Output the (x, y) coordinate of the center of the cell containing the given text.  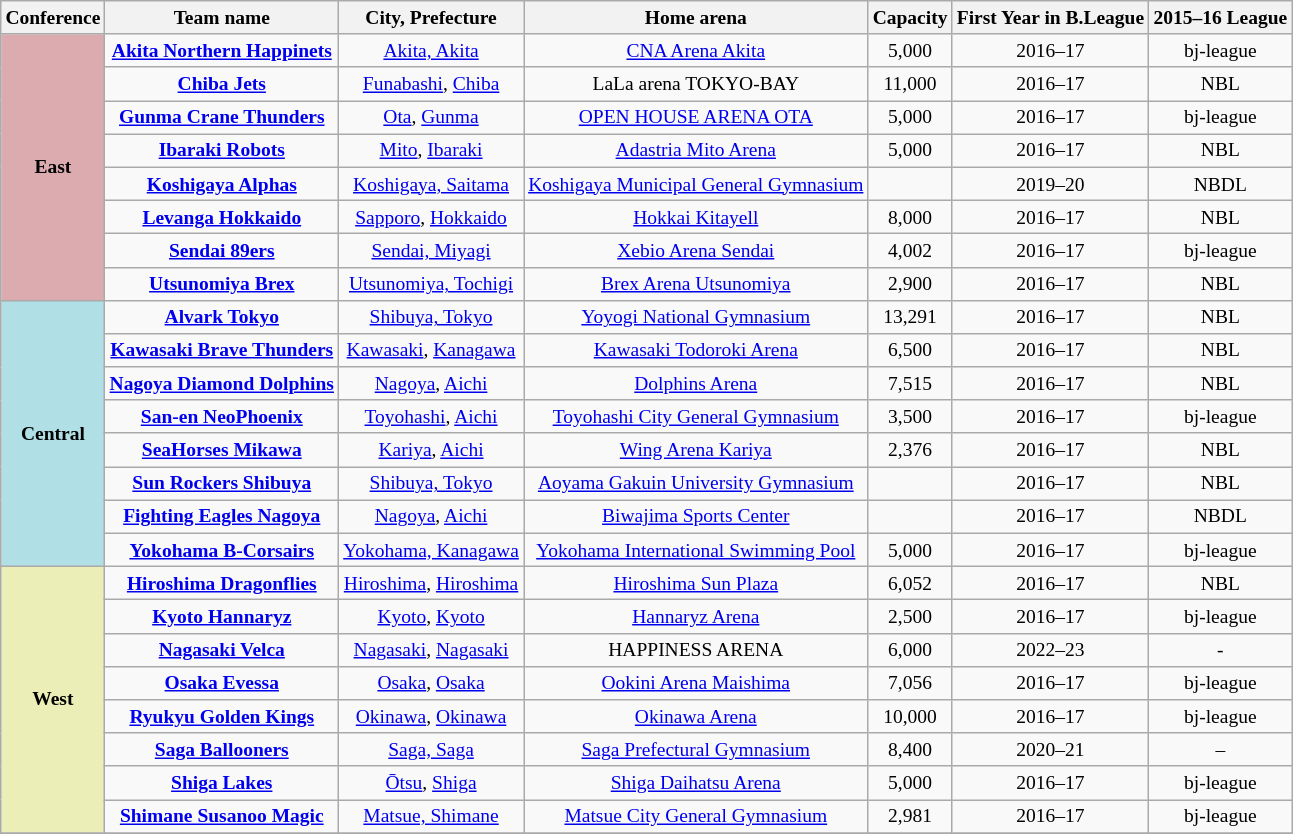
Adastria Mito Arena (696, 150)
Gunma Crane Thunders (222, 118)
Kawasaki Brave Thunders (222, 350)
First Year in B.League (1050, 18)
Aoyama Gakuin University Gymnasium (696, 484)
2,900 (910, 284)
Levanga Hokkaido (222, 216)
2015–16 League (1220, 18)
2020–21 (1050, 750)
Utsunomiya Brex (222, 284)
Brex Arena Utsunomiya (696, 284)
Team name (222, 18)
2022–23 (1050, 650)
Matsue, Shimane (432, 816)
Koshigaya Alphas (222, 184)
Sun Rockers Shibuya (222, 484)
Shiga Daihatsu Arena (696, 782)
Kyoto Hannaryz (222, 616)
OPEN HOUSE ARENA OTA (696, 118)
2,981 (910, 816)
Yokohama, Kanagawa (432, 550)
6,052 (910, 584)
10,000 (910, 716)
Ryukyu Golden Kings (222, 716)
Sendai, Miyagi (432, 250)
San-en NeoPhoenix (222, 416)
Hannaryz Arena (696, 616)
Xebio Arena Sendai (696, 250)
7,056 (910, 682)
Saga Ballooners (222, 750)
8,400 (910, 750)
Saga Prefectural Gymnasium (696, 750)
Hokkai Kitayell (696, 216)
Kawasaki, Kanagawa (432, 350)
Akita Northern Happinets (222, 50)
Nagasaki Velca (222, 650)
Sendai 89ers (222, 250)
13,291 (910, 316)
3,500 (910, 416)
– (1220, 750)
Kyoto, Kyoto (432, 616)
Conference (53, 18)
Sapporo, Hokkaido (432, 216)
6,500 (910, 350)
Fighting Eagles Nagoya (222, 516)
7,515 (910, 384)
2,376 (910, 450)
Ōtsu, Shiga (432, 782)
Ookini Arena Maishima (696, 682)
Biwajima Sports Center (696, 516)
Utsunomiya, Tochigi (432, 284)
Okinawa, Okinawa (432, 716)
Akita, Akita (432, 50)
Hiroshima Sun Plaza (696, 584)
11,000 (910, 84)
4,002 (910, 250)
East (53, 167)
Yoyogi National Gymnasium (696, 316)
Koshigaya Municipal General Gymnasium (696, 184)
Yokohama B-Corsairs (222, 550)
HAPPINESS ARENA (696, 650)
2,500 (910, 616)
Central (53, 433)
Okinawa Arena (696, 716)
Nagasaki, Nagasaki (432, 650)
SeaHorses Mikawa (222, 450)
- (1220, 650)
LaLa arena TOKYO-BAY (696, 84)
West (53, 700)
Capacity (910, 18)
Home arena (696, 18)
Ota, Gunma (432, 118)
Osaka Evessa (222, 682)
Hiroshima, Hiroshima (432, 584)
Hiroshima Dragonflies (222, 584)
Wing Arena Kariya (696, 450)
Matsue City General Gymnasium (696, 816)
Shimane Susanoo Magic (222, 816)
Shiga Lakes (222, 782)
Ibaraki Robots (222, 150)
8,000 (910, 216)
City, Prefecture (432, 18)
Dolphins Arena (696, 384)
Kawasaki Todoroki Arena (696, 350)
CNA Arena Akita (696, 50)
Mito, Ibaraki (432, 150)
Saga, Saga (432, 750)
2019–20 (1050, 184)
Toyohashi, Aichi (432, 416)
Osaka, Osaka (432, 682)
Toyohashi City General Gymnasium (696, 416)
Yokohama International Swimming Pool (696, 550)
Koshigaya, Saitama (432, 184)
Funabashi, Chiba (432, 84)
6,000 (910, 650)
Kariya, Aichi (432, 450)
Nagoya Diamond Dolphins (222, 384)
Chiba Jets (222, 84)
Alvark Tokyo (222, 316)
